Search for the cell housing the specified text and yield its [X, Y] center coordinate. 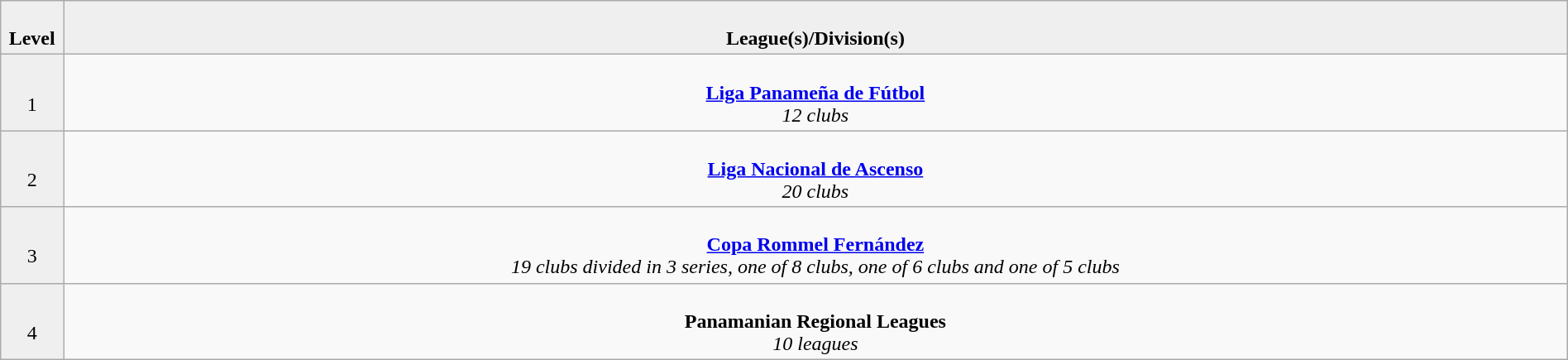
League(s)/Division(s) [815, 28]
Copa Rommel Fernández 19 clubs divided in 3 series, one of 8 clubs, one of 6 clubs and one of 5 clubs [815, 245]
2 [32, 169]
Level [32, 28]
3 [32, 245]
Liga Panameña de Fútbol 12 clubs [815, 93]
1 [32, 93]
4 [32, 321]
Panamanian Regional Leagues 10 leagues [815, 321]
Liga Nacional de Ascenso 20 clubs [815, 169]
